For the text-containing cell, return its midpoint in [X, Y] coordinate format. 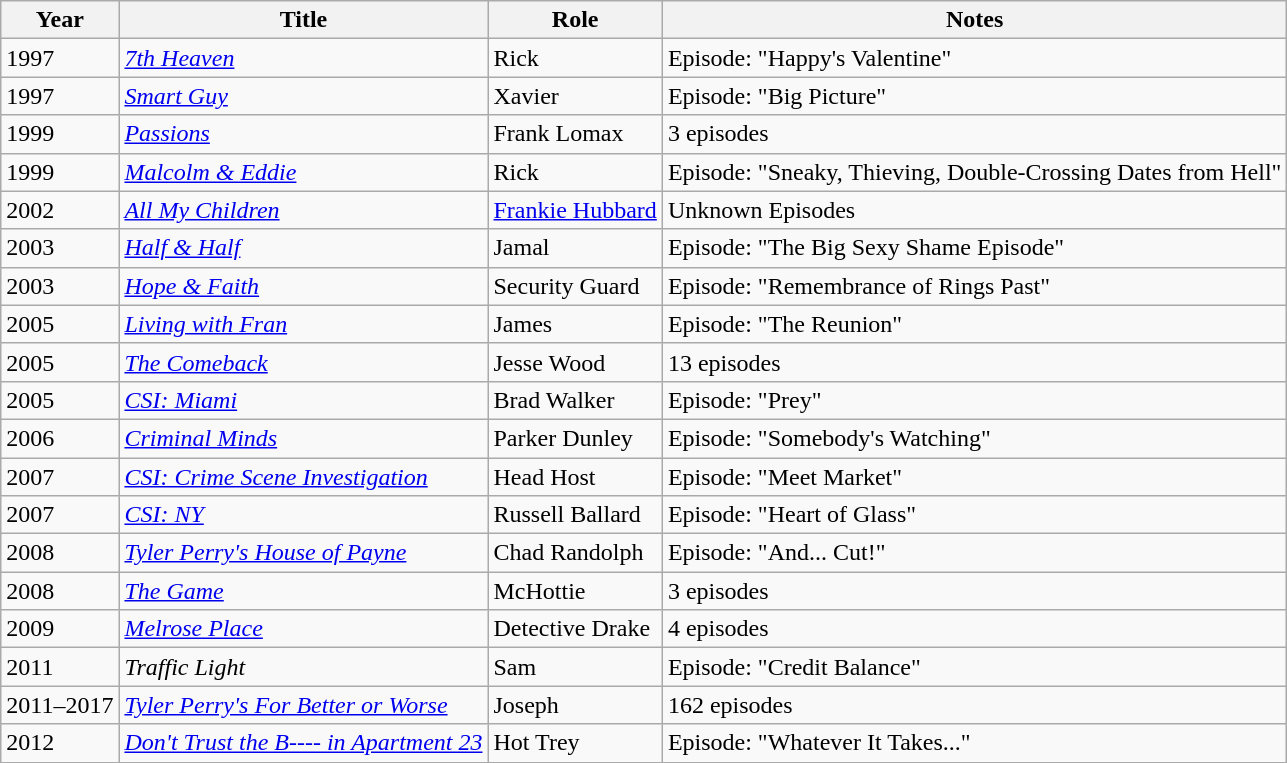
13 episodes [974, 362]
Title [304, 20]
Episode: "And... Cut!" [974, 553]
Episode: "Somebody's Watching" [974, 438]
Malcolm & Eddie [304, 172]
All My Children [304, 210]
Brad Walker [575, 400]
Don't Trust the B---- in Apartment 23 [304, 743]
Hot Trey [575, 743]
Episode: "Happy's Valentine" [974, 58]
Melrose Place [304, 629]
Tyler Perry's House of Payne [304, 553]
Episode: "Meet Market" [974, 477]
Russell Ballard [575, 515]
CSI: Crime Scene Investigation [304, 477]
Jesse Wood [575, 362]
Smart Guy [304, 96]
Passions [304, 134]
Episode: "Sneaky, Thieving, Double-Crossing Dates from Hell" [974, 172]
The Game [304, 591]
Security Guard [575, 286]
Episode: "Heart of Glass" [974, 515]
4 episodes [974, 629]
Notes [974, 20]
Episode: "Whatever It Takes..." [974, 743]
Half & Half [304, 248]
Chad Randolph [575, 553]
Episode: "The Reunion" [974, 324]
Traffic Light [304, 667]
Tyler Perry's For Better or Worse [304, 705]
Frankie Hubbard [575, 210]
2011 [60, 667]
Jamal [575, 248]
Head Host [575, 477]
2002 [60, 210]
Detective Drake [575, 629]
Unknown Episodes [974, 210]
2006 [60, 438]
Episode: "Prey" [974, 400]
Joseph [575, 705]
CSI: Miami [304, 400]
Episode: "The Big Sexy Shame Episode" [974, 248]
Sam [575, 667]
The Comeback [304, 362]
7th Heaven [304, 58]
Role [575, 20]
2012 [60, 743]
2011–2017 [60, 705]
Living with Fran [304, 324]
162 episodes [974, 705]
CSI: NY [304, 515]
Criminal Minds [304, 438]
Episode: "Credit Balance" [974, 667]
McHottie [575, 591]
James [575, 324]
Parker Dunley [575, 438]
Year [60, 20]
Frank Lomax [575, 134]
2009 [60, 629]
Episode: "Big Picture" [974, 96]
Hope & Faith [304, 286]
Episode: "Remembrance of Rings Past" [974, 286]
Xavier [575, 96]
